Pinpoint the cell where the given text exists, returning its (x, y) midpoint coordinate. 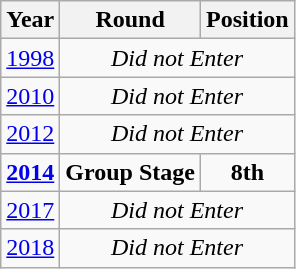
1998 (30, 58)
2017 (30, 210)
Year (30, 20)
8th (247, 172)
Group Stage (130, 172)
2014 (30, 172)
2010 (30, 96)
Position (247, 20)
Round (130, 20)
2012 (30, 134)
2018 (30, 248)
